Return (x, y) of the center of cell containing provided text 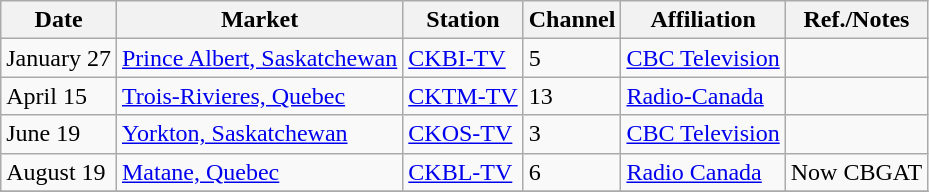
13 (572, 96)
Date (59, 20)
Trois-Rivieres, Quebec (259, 96)
5 (572, 58)
Market (259, 20)
June 19 (59, 134)
Matane, Quebec (259, 172)
Yorkton, Saskatchewan (259, 134)
Radio-Canada (703, 96)
January 27 (59, 58)
April 15 (59, 96)
Radio Canada (703, 172)
CKBL-TV (463, 172)
CKTM-TV (463, 96)
Channel (572, 20)
Now CBGAT (856, 172)
Ref./Notes (856, 20)
Prince Albert, Saskatchewan (259, 58)
CKBI-TV (463, 58)
August 19 (59, 172)
6 (572, 172)
Station (463, 20)
3 (572, 134)
CKOS-TV (463, 134)
Affiliation (703, 20)
